Output the [X, Y] coordinate of the center of the cell containing the given text.  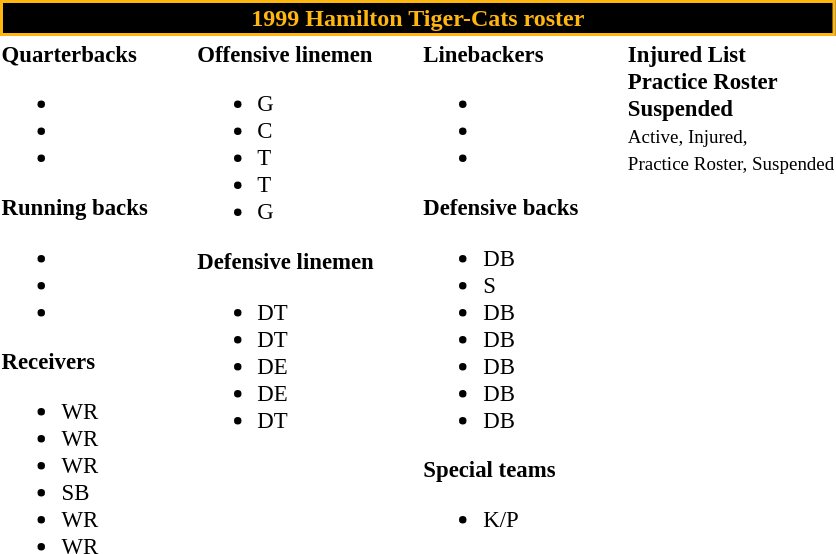
1999 Hamilton Tiger-Cats roster [418, 18]
